Return the (X, Y) coordinate for the center point of the cell that contains the specified text.  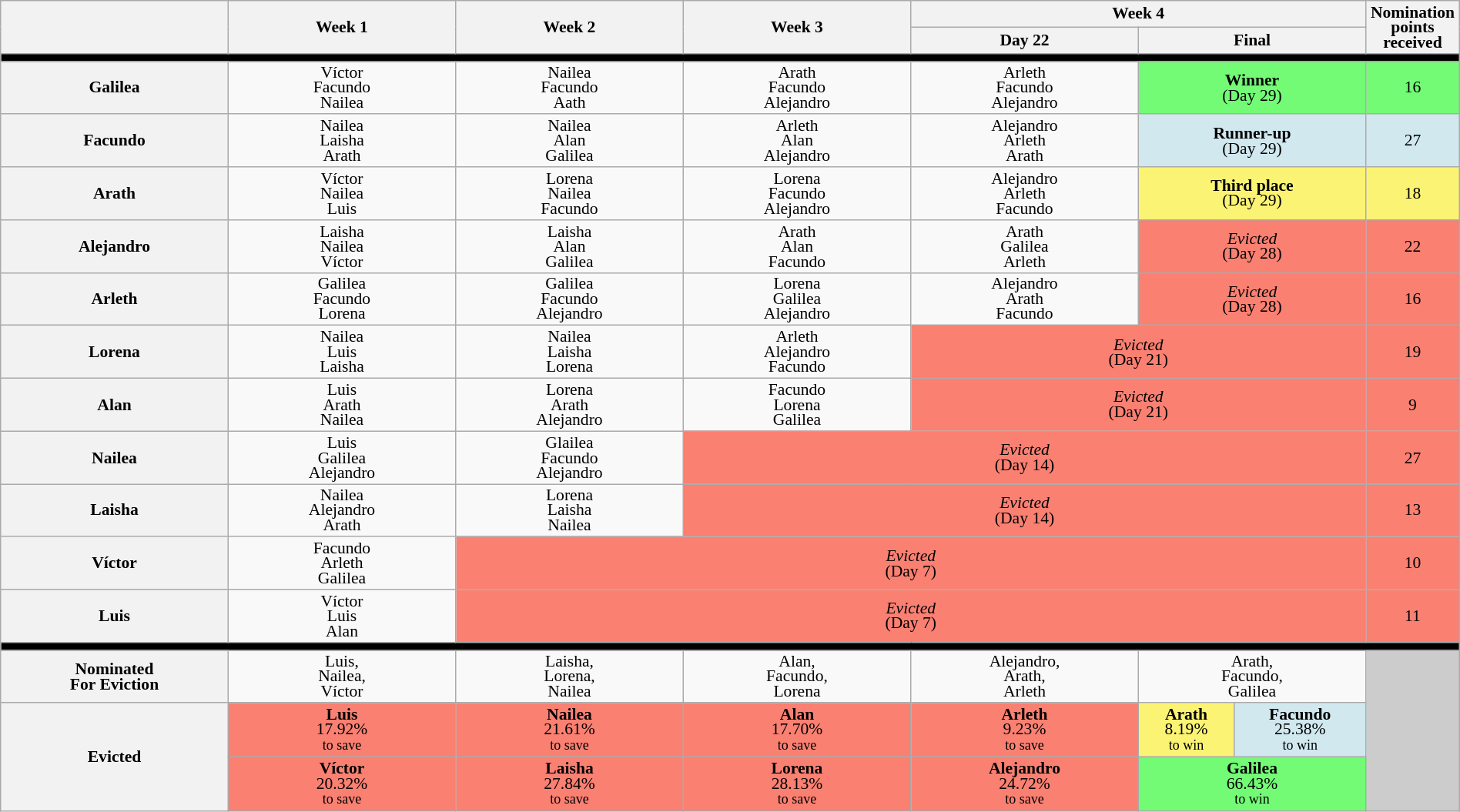
Winner(Day 29) (1252, 88)
Alejandro (115, 246)
Arleth (115, 299)
LorenaGalileaAlejandro (797, 299)
LorenaLaishaNailea (570, 511)
13 (1413, 511)
Lorena (115, 353)
NaileaLaishaLorena (570, 353)
Nailea (115, 457)
LorenaArathAlejandro (570, 405)
11 (1413, 616)
Galilea (115, 88)
Final (1252, 40)
22 (1413, 246)
Alan17.70%to save (797, 730)
Runner-up(Day 29) (1252, 142)
Luis (115, 616)
GalileaFacundoAlejandro (570, 299)
ArlethFacundoAlejandro (1025, 88)
NaileaLaishaArath (342, 142)
Víctor20.32%to save (342, 784)
10 (1413, 563)
ArathGalileaArleth (1025, 246)
NaileaAlanGalilea (570, 142)
VíctorNaileaLuis (342, 194)
AlejandroArlethFacundo (1025, 194)
Luis,Nailea,Víctor (342, 677)
9 (1413, 405)
NaileaFacundoAath (570, 88)
Facundo (115, 142)
VíctorLuisAlan (342, 616)
Víctor (115, 563)
Laisha27.84%to save (570, 784)
Lorena28.13%to save (797, 784)
Week 2 (570, 28)
GalileaFacundoLorena (342, 299)
NaileaAlejandroArath (342, 511)
AlejandroArathFacundo (1025, 299)
Week 4 (1138, 14)
Evicted (115, 757)
ArathFacundoAlejandro (797, 88)
ArlethAlejandroFacundo (797, 353)
VíctorFacundoNailea (342, 88)
GlaileaFacundoAlejandro (570, 457)
Arath8.19%to win (1186, 730)
Laisha,Lorena,Nailea (570, 677)
Alan (115, 405)
Alejandro,Arath,Arleth (1025, 677)
Luis17.92%to save (342, 730)
Arleth9.23%to save (1025, 730)
LorenaFacundoAlejandro (797, 194)
Galilea66.43%to win (1252, 784)
LaishaAlanGalilea (570, 246)
Arath (115, 194)
LorenaNaileaFacundo (570, 194)
NaileaLuisLaisha (342, 353)
19 (1413, 353)
Laisha (115, 511)
ArathAlanFacundo (797, 246)
Facundo25.38%to win (1300, 730)
NominatedFor Eviction (115, 677)
Week 3 (797, 28)
Arath,Facundo,Galilea (1252, 677)
Third place(Day 29) (1252, 194)
LaishaNaileaVíctor (342, 246)
FacundoArlethGalilea (342, 563)
Day 22 (1025, 40)
FacundoLorenaGalilea (797, 405)
AlejandroArlethArath (1025, 142)
ArlethAlanAlejandro (797, 142)
LuisGalileaAlejandro (342, 457)
Nailea21.61%to save (570, 730)
18 (1413, 194)
Nominationpointsreceived (1413, 28)
Week 1 (342, 28)
LuisArathNailea (342, 405)
Alejandro24.72%to save (1025, 784)
Alan,Facundo,Lorena (797, 677)
